Capture the cell that displays the provided text and extract its (X, Y) central coordinate. 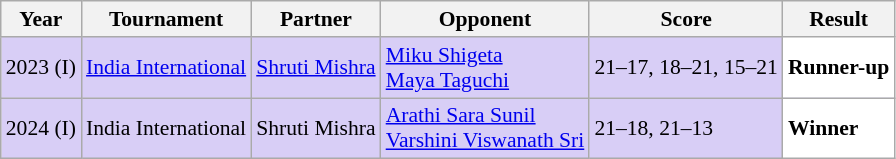
Winner (838, 128)
Arathi Sara Sunil Varshini Viswanath Sri (486, 128)
2024 (I) (41, 128)
21–18, 21–13 (686, 128)
21–17, 18–21, 15–21 (686, 68)
Miku Shigeta Maya Taguchi (486, 68)
2023 (I) (41, 68)
Runner-up (838, 68)
Partner (316, 19)
Result (838, 19)
Opponent (486, 19)
Score (686, 19)
Tournament (166, 19)
Year (41, 19)
